Output the [x, y] coordinate of the center of the cell containing the given text.  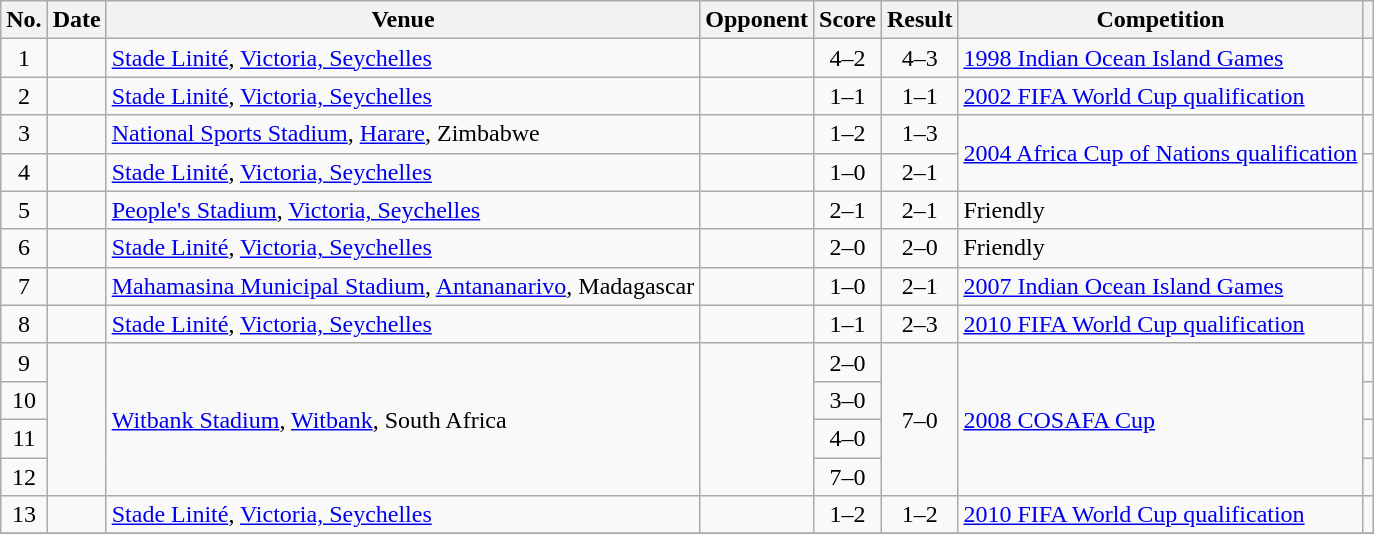
National Sports Stadium, Harare, Zimbabwe [403, 134]
Venue [403, 20]
1–3 [920, 134]
Competition [1160, 20]
Date [76, 20]
Opponent [757, 20]
Witbank Stadium, Witbank, South Africa [403, 419]
13 [24, 515]
2 [24, 96]
9 [24, 362]
3 [24, 134]
4 [24, 172]
Result [920, 20]
2004 Africa Cup of Nations qualification [1160, 153]
No. [24, 20]
People's Stadium, Victoria, Seychelles [403, 210]
4–2 [848, 58]
7 [24, 286]
2008 COSAFA Cup [1160, 419]
2002 FIFA World Cup qualification [1160, 96]
10 [24, 400]
1998 Indian Ocean Island Games [1160, 58]
Score [848, 20]
4–3 [920, 58]
4–0 [848, 438]
11 [24, 438]
6 [24, 248]
8 [24, 324]
12 [24, 477]
5 [24, 210]
Mahamasina Municipal Stadium, Antananarivo, Madagascar [403, 286]
1 [24, 58]
3–0 [848, 400]
2007 Indian Ocean Island Games [1160, 286]
2–3 [920, 324]
